For the text-containing cell, return its midpoint in (x, y) coordinate format. 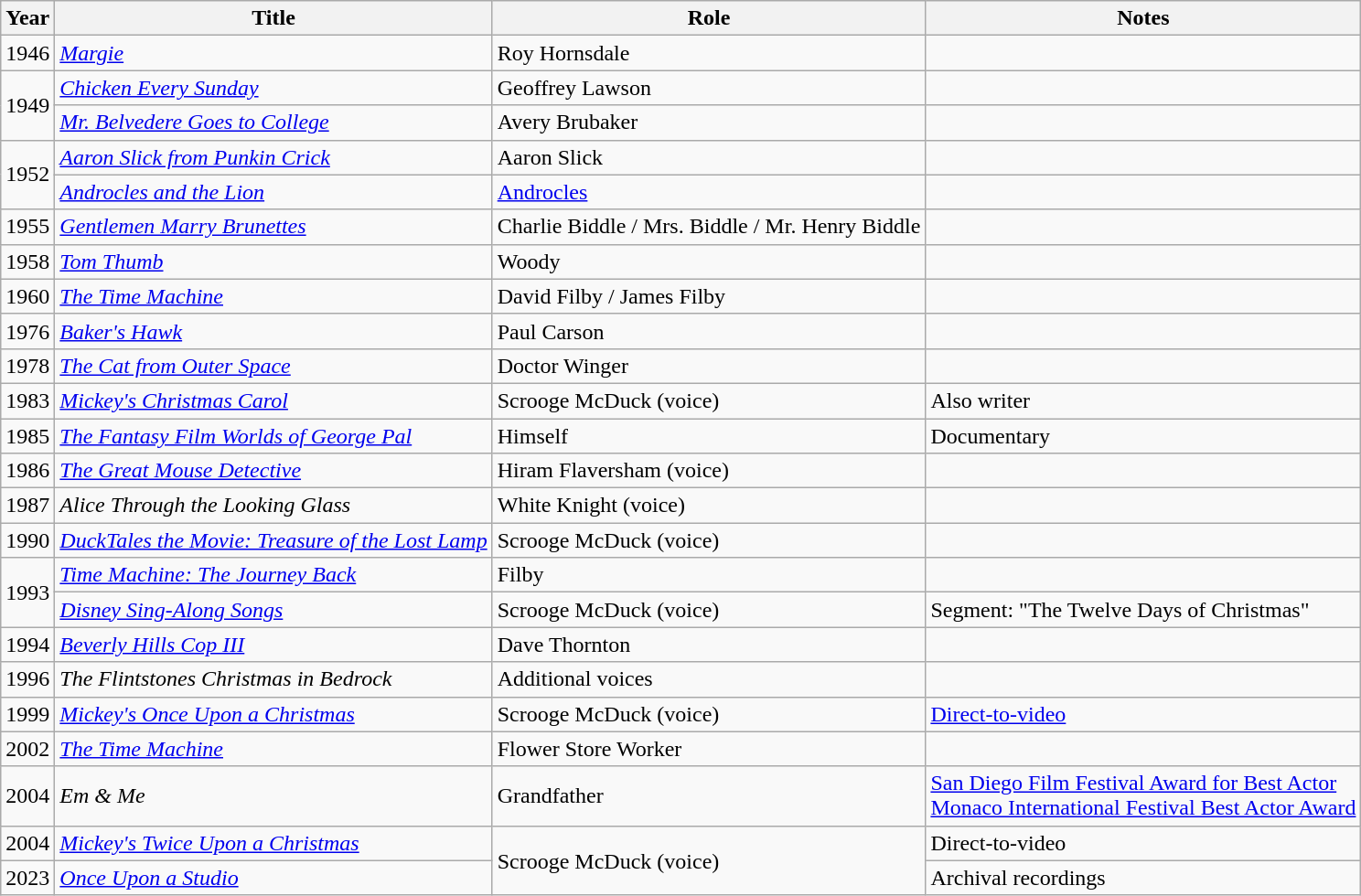
1996 (27, 679)
The Great Mouse Detective (273, 471)
2023 (27, 878)
San Diego Film Festival Award for Best ActorMonaco International Festival Best Actor Award (1143, 795)
1990 (27, 540)
Woody (709, 261)
Grandfather (709, 795)
David Filby / James Filby (709, 296)
Himself (709, 436)
1949 (27, 105)
The Fantasy Film Worlds of George Pal (273, 436)
Chicken Every Sunday (273, 88)
Alice Through the Looking Glass (273, 506)
Mickey's Twice Upon a Christmas (273, 843)
Aaron Slick (709, 157)
Baker's Hawk (273, 331)
Beverly Hills Cop III (273, 645)
Time Machine: The Journey Back (273, 575)
1976 (27, 331)
Mickey's Once Upon a Christmas (273, 714)
1993 (27, 592)
Gentlemen Marry Brunettes (273, 227)
Avery Brubaker (709, 123)
Roy Hornsdale (709, 53)
1987 (27, 506)
Paul Carson (709, 331)
1952 (27, 175)
Margie (273, 53)
Once Upon a Studio (273, 878)
1994 (27, 645)
Documentary (1143, 436)
Notes (1143, 18)
1960 (27, 296)
Androcles (709, 192)
Hiram Flaversham (voice) (709, 471)
Additional voices (709, 679)
White Knight (voice) (709, 506)
Aaron Slick from Punkin Crick (273, 157)
1946 (27, 53)
Filby (709, 575)
Title (273, 18)
1999 (27, 714)
The Cat from Outer Space (273, 366)
1955 (27, 227)
The Flintstones Christmas in Bedrock (273, 679)
Also writer (1143, 400)
Year (27, 18)
Doctor Winger (709, 366)
Flower Store Worker (709, 749)
Em & Me (273, 795)
1958 (27, 261)
1978 (27, 366)
1985 (27, 436)
DuckTales the Movie: Treasure of the Lost Lamp (273, 540)
Mr. Belvedere Goes to College (273, 123)
Charlie Biddle / Mrs. Biddle / Mr. Henry Biddle (709, 227)
1983 (27, 400)
Disney Sing-Along Songs (273, 610)
1986 (27, 471)
Mickey's Christmas Carol (273, 400)
Archival recordings (1143, 878)
2002 (27, 749)
Androcles and the Lion (273, 192)
Segment: "The Twelve Days of Christmas" (1143, 610)
Role (709, 18)
Geoffrey Lawson (709, 88)
Dave Thornton (709, 645)
Tom Thumb (273, 261)
